Find where the given text appears and provide that cell's center as (X, Y) coordinate. 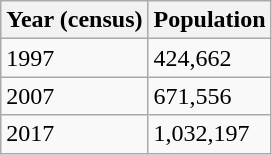
Population (210, 20)
Year (census) (74, 20)
424,662 (210, 58)
2007 (74, 96)
671,556 (210, 96)
1,032,197 (210, 134)
1997 (74, 58)
2017 (74, 134)
